Provide the [x, y] coordinate of the cell's center where the given text is located.  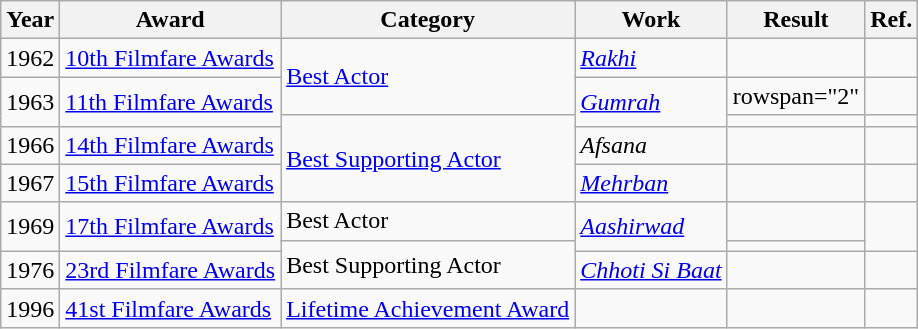
Award [170, 20]
rowspan="2" [796, 96]
14th Filmfare Awards [170, 145]
1963 [30, 102]
17th Filmfare Awards [170, 226]
Aashirwad [651, 226]
1996 [30, 308]
1966 [30, 145]
1967 [30, 183]
Year [30, 20]
Afsana [651, 145]
10th Filmfare Awards [170, 58]
23rd Filmfare Awards [170, 270]
1976 [30, 270]
Mehrban [651, 183]
Rakhi [651, 58]
1962 [30, 58]
Result [796, 20]
Gumrah [651, 102]
Chhoti Si Baat [651, 270]
Lifetime Achievement Award [428, 308]
1969 [30, 226]
Ref. [892, 20]
Work [651, 20]
15th Filmfare Awards [170, 183]
Category [428, 20]
11th Filmfare Awards [170, 102]
41st Filmfare Awards [170, 308]
